Output the [x, y] coordinate of the center of the cell containing the given text.  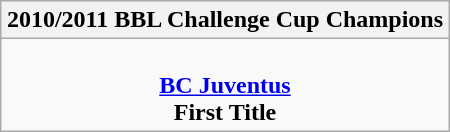
2010/2011 BBL Challenge Cup Champions [224, 20]
BC JuventusFirst Title [224, 85]
